Detect which cell encompasses the target text, then output its [X, Y] center coordinate. 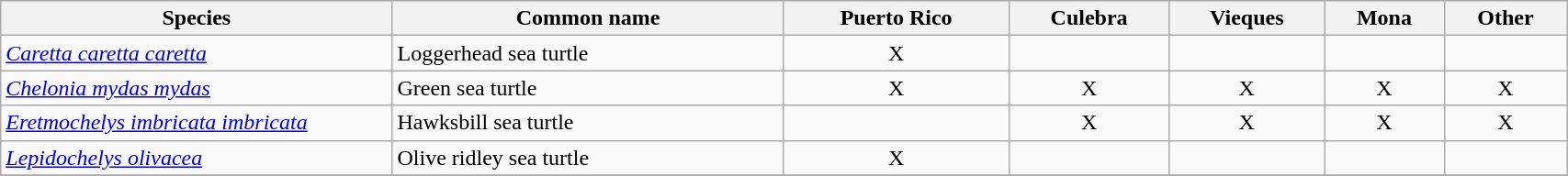
Loggerhead sea turtle [588, 53]
Hawksbill sea turtle [588, 123]
Puerto Rico [897, 18]
Eretmochelys imbricata imbricata [197, 123]
Species [197, 18]
Vieques [1247, 18]
Caretta caretta caretta [197, 53]
Olive ridley sea turtle [588, 158]
Green sea turtle [588, 88]
Lepidochelys olivacea [197, 158]
Mona [1385, 18]
Common name [588, 18]
Other [1505, 18]
Chelonia mydas mydas [197, 88]
Culebra [1089, 18]
